Provide the (X, Y) coordinate of the cell's center where the given text is located.  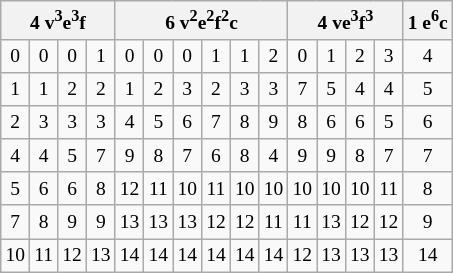
6 v2e2f2c (202, 20)
4 v3e3f (58, 20)
1 e6c (428, 20)
4 ve3f3 (346, 20)
